Identify which cell holds the provided text, then report its [X, Y] central coordinate. 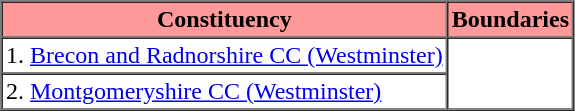
2. Montgomeryshire CC (Westminster) [225, 92]
1. Brecon and Radnorshire CC (Westminster) [225, 56]
Boundaries [510, 20]
Constituency [225, 20]
